Identify which cell holds the provided text, then report its (X, Y) central coordinate. 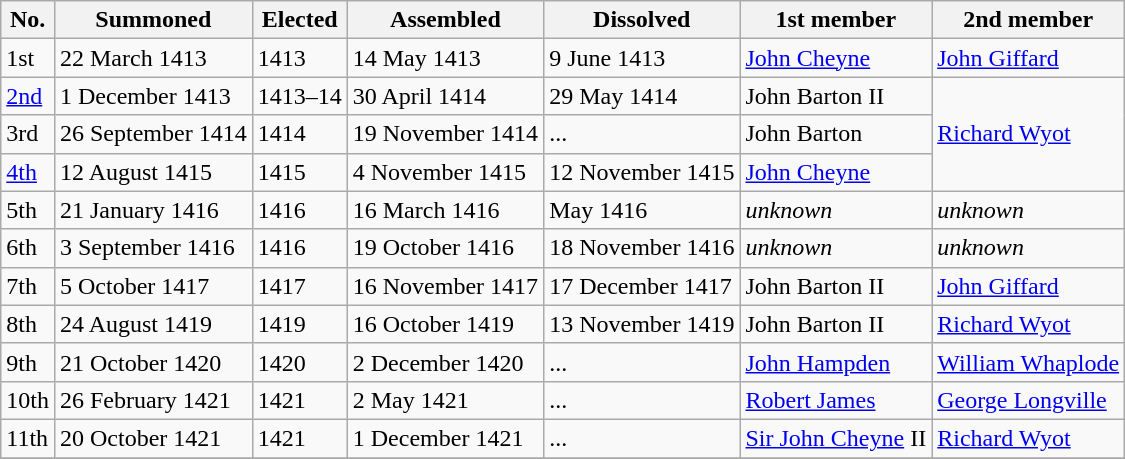
21 October 1420 (153, 362)
16 March 1416 (445, 210)
1417 (300, 286)
William Whaplode (1028, 362)
12 August 1415 (153, 172)
9th (28, 362)
Robert James (836, 400)
Dissolved (642, 20)
George Longville (1028, 400)
1413 (300, 58)
14 May 1413 (445, 58)
30 April 1414 (445, 96)
1415 (300, 172)
16 October 1419 (445, 324)
24 August 1419 (153, 324)
4 November 1415 (445, 172)
10th (28, 400)
4th (28, 172)
5th (28, 210)
21 January 1416 (153, 210)
2nd member (1028, 20)
No. (28, 20)
16 November 1417 (445, 286)
1413–14 (300, 96)
1 December 1413 (153, 96)
Summoned (153, 20)
19 October 1416 (445, 248)
1 December 1421 (445, 438)
9 June 1413 (642, 58)
29 May 1414 (642, 96)
22 March 1413 (153, 58)
Elected (300, 20)
3 September 1416 (153, 248)
1420 (300, 362)
2 May 1421 (445, 400)
8th (28, 324)
Sir John Cheyne II (836, 438)
11th (28, 438)
2 December 1420 (445, 362)
17 December 1417 (642, 286)
12 November 1415 (642, 172)
13 November 1419 (642, 324)
May 1416 (642, 210)
1st (28, 58)
John Hampden (836, 362)
18 November 1416 (642, 248)
1st member (836, 20)
Assembled (445, 20)
John Barton (836, 134)
3rd (28, 134)
19 November 1414 (445, 134)
6th (28, 248)
20 October 1421 (153, 438)
5 October 1417 (153, 286)
7th (28, 286)
2nd (28, 96)
26 February 1421 (153, 400)
26 September 1414 (153, 134)
1414 (300, 134)
1419 (300, 324)
